Provide the (X, Y) coordinate of the cell's center where the given text is located.  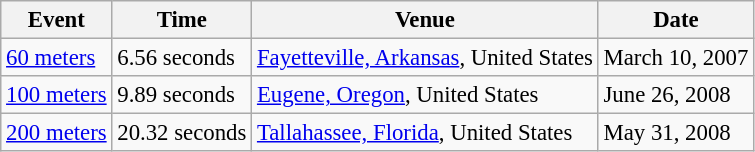
Fayetteville, Arkansas, United States (426, 58)
6.56 seconds (182, 58)
June 26, 2008 (676, 95)
Time (182, 20)
March 10, 2007 (676, 58)
9.89 seconds (182, 95)
Eugene, Oregon, United States (426, 95)
Date (676, 20)
Event (56, 20)
100 meters (56, 95)
Tallahassee, Florida, United States (426, 133)
200 meters (56, 133)
Venue (426, 20)
60 meters (56, 58)
May 31, 2008 (676, 133)
20.32 seconds (182, 133)
